Detect which cell encompasses the target text, then output its [x, y] center coordinate. 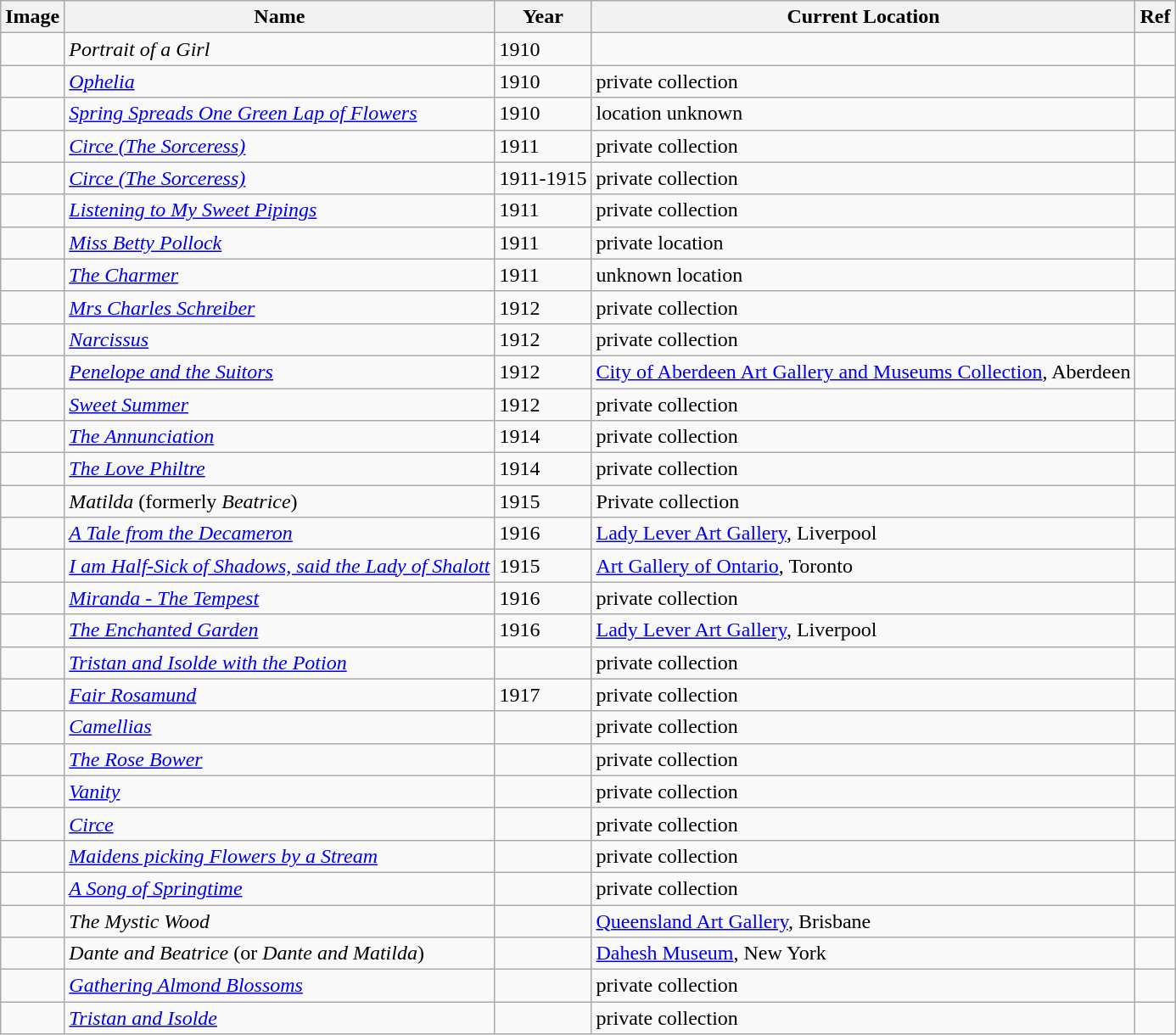
Listening to My Sweet Pipings [280, 210]
Matilda (formerly Beatrice) [280, 501]
Art Gallery of Ontario, Toronto [864, 566]
Image [32, 17]
Tristan and Isolde [280, 1018]
Ref [1156, 17]
Circe [280, 824]
Maidens picking Flowers by a Stream [280, 856]
Penelope and the Suitors [280, 372]
Miss Betty Pollock [280, 243]
Queensland Art Gallery, Brisbane [864, 920]
Dante and Beatrice (or Dante and Matilda) [280, 954]
Narcissus [280, 339]
Sweet Summer [280, 405]
City of Aberdeen Art Gallery and Museums Collection, Aberdeen [864, 372]
The Annunciation [280, 437]
location unknown [864, 114]
private location [864, 243]
The Love Philtre [280, 469]
1917 [543, 695]
Gathering Almond Blossoms [280, 986]
A Song of Springtime [280, 888]
Spring Spreads One Green Lap of Flowers [280, 114]
Vanity [280, 792]
Miranda - The Tempest [280, 598]
Private collection [864, 501]
Camellias [280, 727]
Portrait of a Girl [280, 49]
1911-1915 [543, 178]
I am Half-Sick of Shadows, said the Lady of Shalott [280, 566]
Ophelia [280, 81]
The Mystic Wood [280, 920]
Mrs Charles Schreiber [280, 307]
The Rose Bower [280, 759]
Tristan and Isolde with the Potion [280, 663]
Fair Rosamund [280, 695]
Dahesh Museum, New York [864, 954]
Name [280, 17]
unknown location [864, 275]
A Tale from the Decameron [280, 534]
Current Location [864, 17]
The Enchanted Garden [280, 630]
Year [543, 17]
The Charmer [280, 275]
